Pinpoint the cell where the given text exists, returning its (x, y) midpoint coordinate. 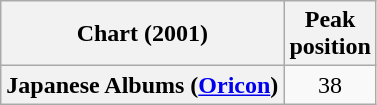
Chart (2001) (142, 34)
38 (330, 85)
Japanese Albums (Oricon) (142, 85)
Peakposition (330, 34)
